Search for the cell housing the specified text and yield its (x, y) center coordinate. 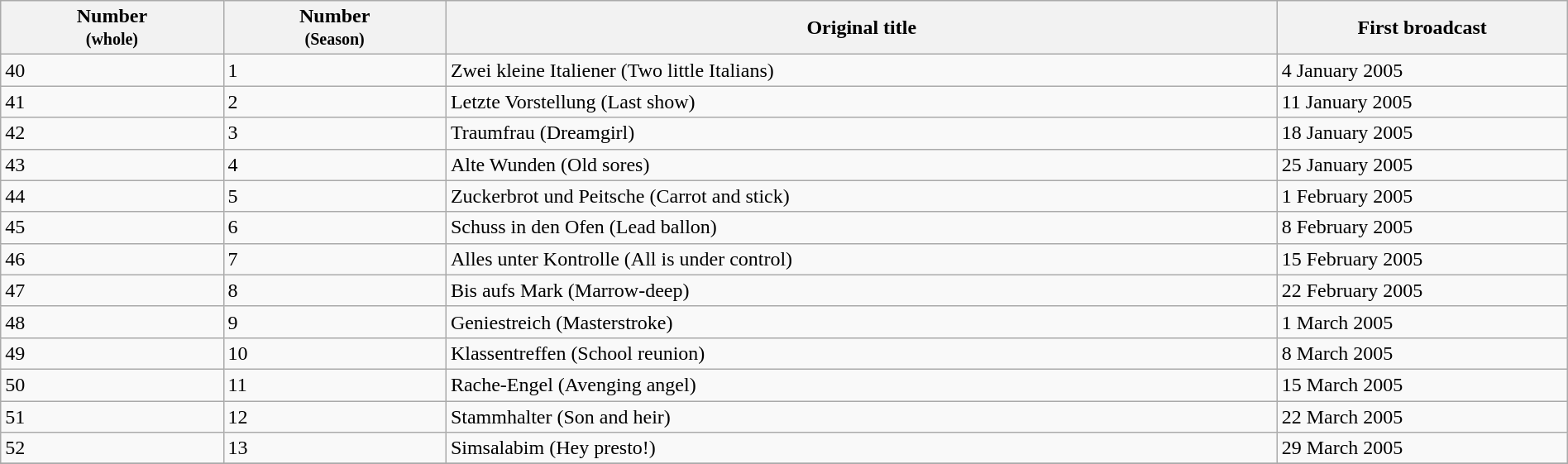
40 (112, 70)
22 February 2005 (1422, 290)
9 (334, 322)
41 (112, 102)
18 January 2005 (1422, 133)
Zuckerbrot und Peitsche (Carrot and stick) (862, 196)
47 (112, 290)
52 (112, 448)
49 (112, 353)
Number (whole) (112, 28)
29 March 2005 (1422, 448)
48 (112, 322)
Geniestreich (Masterstroke) (862, 322)
4 January 2005 (1422, 70)
44 (112, 196)
1 (334, 70)
22 March 2005 (1422, 416)
First broadcast (1422, 28)
50 (112, 385)
8 February 2005 (1422, 227)
12 (334, 416)
25 January 2005 (1422, 165)
13 (334, 448)
46 (112, 259)
8 March 2005 (1422, 353)
51 (112, 416)
45 (112, 227)
Alles unter Kontrolle (All is under control) (862, 259)
7 (334, 259)
Stammhalter (Son and heir) (862, 416)
6 (334, 227)
3 (334, 133)
10 (334, 353)
2 (334, 102)
4 (334, 165)
Original title (862, 28)
43 (112, 165)
42 (112, 133)
1 March 2005 (1422, 322)
Rache-Engel (Avenging angel) (862, 385)
Alte Wunden (Old sores) (862, 165)
1 February 2005 (1422, 196)
Traumfrau (Dreamgirl) (862, 133)
11 (334, 385)
15 February 2005 (1422, 259)
Bis aufs Mark (Marrow-deep) (862, 290)
Letzte Vorstellung (Last show) (862, 102)
Klassentreffen (School reunion) (862, 353)
Schuss in den Ofen (Lead ballon) (862, 227)
Simsalabim (Hey presto!) (862, 448)
15 March 2005 (1422, 385)
Zwei kleine Italiener (Two little Italians) (862, 70)
Number (Season) (334, 28)
11 January 2005 (1422, 102)
8 (334, 290)
5 (334, 196)
